Return the (x, y) coordinate for the center point of the cell that contains the specified text.  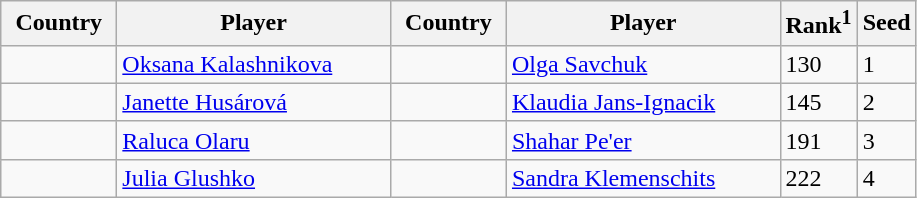
3 (886, 140)
Raluca Olaru (254, 140)
2 (886, 102)
Oksana Kalashnikova (254, 64)
Klaudia Jans-Ignacik (643, 102)
191 (818, 140)
130 (818, 64)
Julia Glushko (254, 178)
145 (818, 102)
1 (886, 64)
Shahar Pe'er (643, 140)
Sandra Klemenschits (643, 178)
4 (886, 178)
Seed (886, 24)
222 (818, 178)
Rank1 (818, 24)
Olga Savchuk (643, 64)
Janette Husárová (254, 102)
